Return (x, y) of the center of cell containing provided text 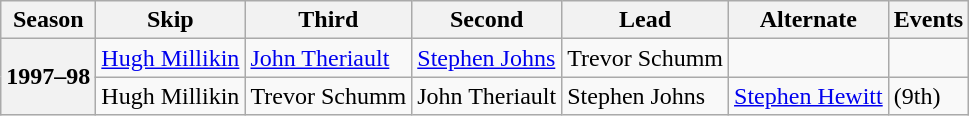
Season (48, 20)
Lead (646, 20)
Events (928, 20)
(9th) (928, 96)
Third (328, 20)
1997–98 (48, 77)
Second (487, 20)
Skip (170, 20)
Stephen Hewitt (809, 96)
Alternate (809, 20)
